Extract the [X, Y] coordinate from the center of the cell holding the provided text.  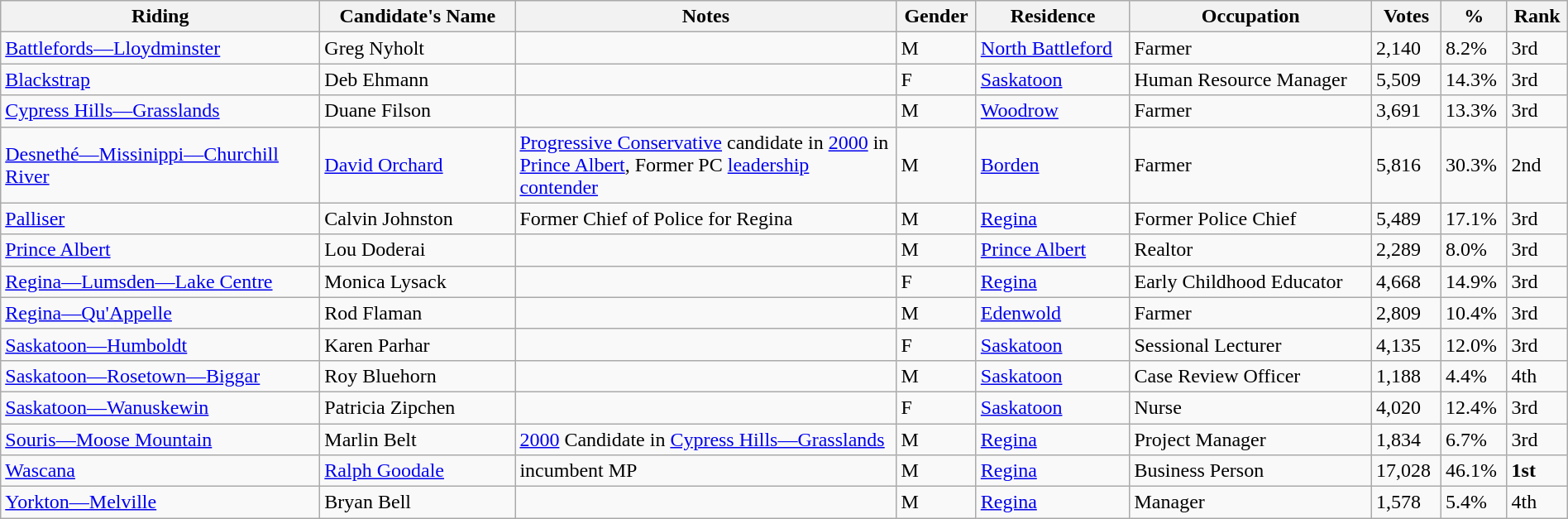
Case Review Officer [1250, 376]
Wascana [160, 471]
6.7% [1474, 440]
Deb Ehmann [418, 79]
2000 Candidate in Cypress Hills—Grasslands [706, 440]
Former Chief of Police for Regina [706, 219]
Former Police Chief [1250, 219]
Palliser [160, 219]
Rod Flaman [418, 313]
Notes [706, 17]
Patricia Zipchen [418, 407]
Candidate's Name [418, 17]
Progressive Conservative candidate in 2000 in Prince Albert, Former PC leadership contender [706, 165]
Manager [1250, 502]
2nd [1537, 165]
Battlefords—Lloydminster [160, 48]
5,509 [1406, 79]
5,816 [1406, 165]
8.2% [1474, 48]
incumbent MP [706, 471]
17,028 [1406, 471]
Saskatoon—Wanuskewin [160, 407]
Karen Parhar [418, 344]
46.1% [1474, 471]
4,020 [1406, 407]
5.4% [1474, 502]
Lou Doderai [418, 250]
David Orchard [418, 165]
14.3% [1474, 79]
Business Person [1250, 471]
Sessional Lecturer [1250, 344]
13.3% [1474, 111]
Desnethé—Missinippi—Churchill River [160, 165]
1,188 [1406, 376]
Nurse [1250, 407]
Realtor [1250, 250]
Greg Nyholt [418, 48]
10.4% [1474, 313]
Early Childhood Educator [1250, 281]
Duane Filson [418, 111]
Yorkton—Melville [160, 502]
14.9% [1474, 281]
North Battleford [1053, 48]
Residence [1053, 17]
Bryan Bell [418, 502]
Ralph Goodale [418, 471]
Saskatoon—Rosetown—Biggar [160, 376]
1,578 [1406, 502]
Saskatoon—Humboldt [160, 344]
12.0% [1474, 344]
Woodrow [1053, 111]
Rank [1537, 17]
% [1474, 17]
30.3% [1474, 165]
Riding [160, 17]
Regina—Qu'Appelle [160, 313]
Calvin Johnston [418, 219]
2,140 [1406, 48]
5,489 [1406, 219]
12.4% [1474, 407]
3,691 [1406, 111]
Cypress Hills—Grasslands [160, 111]
Regina—Lumsden—Lake Centre [160, 281]
17.1% [1474, 219]
Human Resource Manager [1250, 79]
2,289 [1406, 250]
Gender [936, 17]
4.4% [1474, 376]
Edenwold [1053, 313]
1st [1537, 471]
Blackstrap [160, 79]
Roy Bluehorn [418, 376]
Occupation [1250, 17]
4,135 [1406, 344]
2,809 [1406, 313]
Monica Lysack [418, 281]
Marlin Belt [418, 440]
Project Manager [1250, 440]
1,834 [1406, 440]
8.0% [1474, 250]
4,668 [1406, 281]
Borden [1053, 165]
Souris—Moose Mountain [160, 440]
Votes [1406, 17]
